Pinpoint the cell where the given text exists, returning its (x, y) midpoint coordinate. 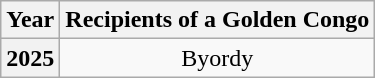
2025 (30, 58)
Recipients of a Golden Congo (218, 20)
Year (30, 20)
Byordy (218, 58)
